Output the (X, Y) coordinate of the center of the cell containing the given text.  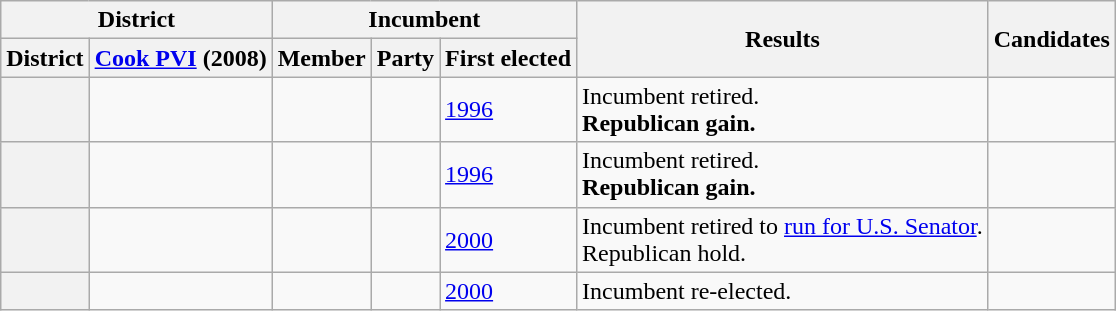
First elected (508, 58)
Candidates (1052, 39)
Cook PVI (2008) (180, 58)
Member (322, 58)
Incumbent (424, 20)
Incumbent retired to run for U.S. Senator.Republican hold. (783, 240)
Incumbent re-elected. (783, 291)
Party (405, 58)
Results (783, 39)
